Return the [x, y] coordinate for the center point of the cell that contains the specified text.  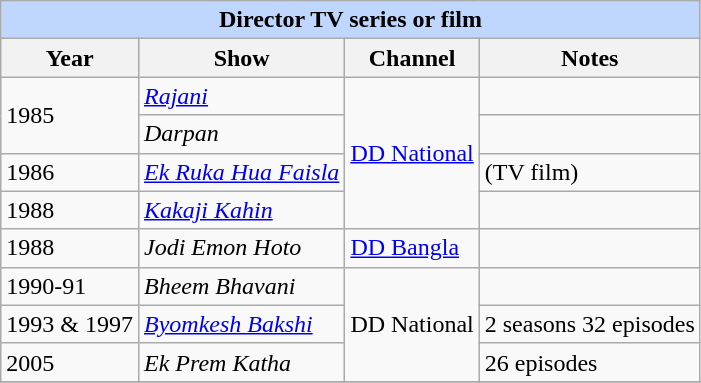
Show [241, 58]
1985 [70, 115]
Bheem Bhavani [241, 286]
Notes [590, 58]
Year [70, 58]
Kakaji Kahin [241, 210]
26 episodes [590, 362]
DD Bangla [412, 248]
Jodi Emon Hoto [241, 248]
Rajani [241, 96]
1990-91 [70, 286]
Ek Prem Katha [241, 362]
1993 & 1997 [70, 324]
1986 [70, 172]
Channel [412, 58]
Darpan [241, 134]
(TV film) [590, 172]
Byomkesh Bakshi [241, 324]
2005 [70, 362]
2 seasons 32 episodes [590, 324]
Director TV series or film [351, 20]
Ek Ruka Hua Faisla [241, 172]
